From the cell containing the given text, extract its center point as (x, y) coordinate. 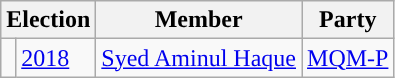
2018 (56, 58)
Party (348, 20)
MQM-P (348, 58)
Syed Aminul Haque (199, 58)
Election (48, 20)
Member (199, 20)
